Locate the cell with the specified text and output its [x, y] center coordinate. 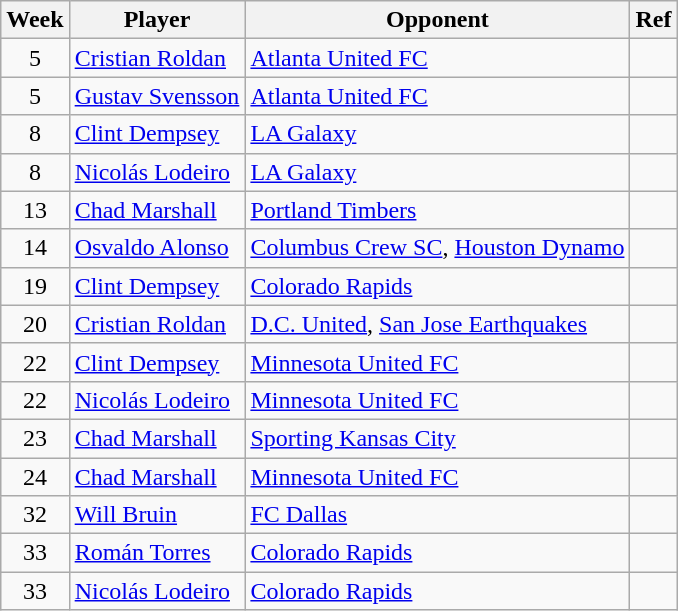
Ref [654, 20]
14 [35, 248]
24 [35, 477]
Opponent [438, 20]
23 [35, 438]
19 [35, 286]
13 [35, 210]
Player [157, 20]
Gustav Svensson [157, 96]
Román Torres [157, 553]
Osvaldo Alonso [157, 248]
20 [35, 324]
FC Dallas [438, 515]
Portland Timbers [438, 210]
Week [35, 20]
Columbus Crew SC, Houston Dynamo [438, 248]
32 [35, 515]
Sporting Kansas City [438, 438]
Will Bruin [157, 515]
D.C. United, San Jose Earthquakes [438, 324]
